Pinpoint the cell where the given text exists, returning its [X, Y] midpoint coordinate. 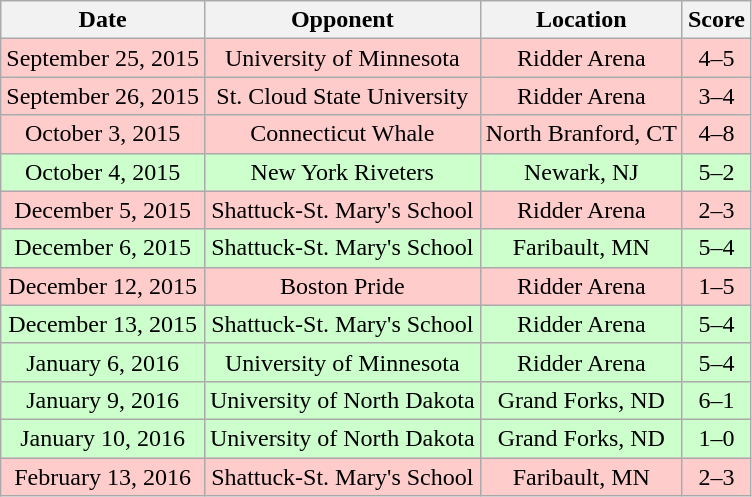
Date [103, 20]
Boston Pride [342, 286]
New York Riveters [342, 172]
October 3, 2015 [103, 134]
St. Cloud State University [342, 96]
Connecticut Whale [342, 134]
Score [716, 20]
Opponent [342, 20]
1–5 [716, 286]
December 5, 2015 [103, 210]
December 12, 2015 [103, 286]
September 26, 2015 [103, 96]
January 6, 2016 [103, 362]
January 10, 2016 [103, 438]
4–8 [716, 134]
October 4, 2015 [103, 172]
4–5 [716, 58]
North Branford, CT [581, 134]
February 13, 2016 [103, 477]
6–1 [716, 400]
December 13, 2015 [103, 324]
Location [581, 20]
December 6, 2015 [103, 248]
Newark, NJ [581, 172]
5–2 [716, 172]
3–4 [716, 96]
1–0 [716, 438]
September 25, 2015 [103, 58]
January 9, 2016 [103, 400]
